From the cell containing the given text, extract its center point as (x, y) coordinate. 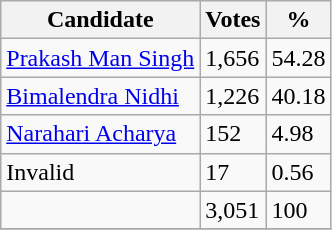
1,656 (233, 58)
152 (233, 134)
Invalid (100, 172)
Prakash Man Singh (100, 58)
Votes (233, 20)
1,226 (233, 96)
17 (233, 172)
54.28 (298, 58)
40.18 (298, 96)
% (298, 20)
4.98 (298, 134)
3,051 (233, 210)
0.56 (298, 172)
Narahari Acharya (100, 134)
100 (298, 210)
Candidate (100, 20)
Bimalendra Nidhi (100, 96)
